Extract the [x, y] coordinate from the center of the cell holding the provided text.  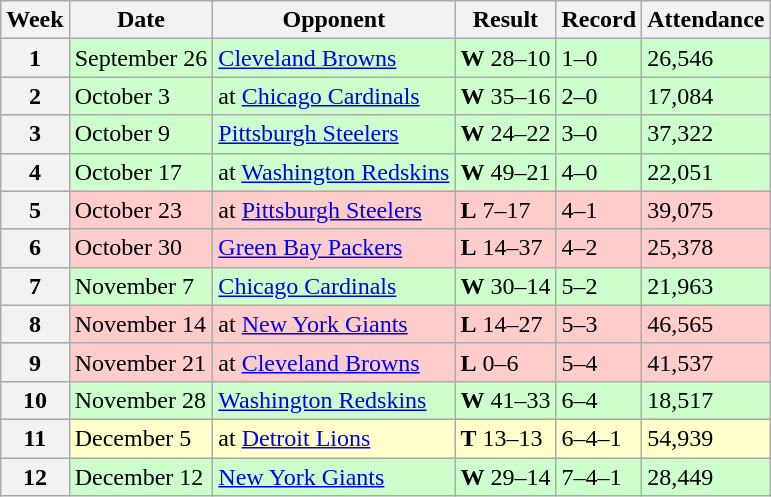
Chicago Cardinals [334, 286]
2 [35, 96]
3–0 [599, 134]
4 [35, 172]
6–4 [599, 400]
W 49–21 [506, 172]
5–2 [599, 286]
4–1 [599, 210]
November 14 [141, 324]
Week [35, 20]
28,449 [706, 477]
17,084 [706, 96]
1 [35, 58]
L 0–6 [506, 362]
at Washington Redskins [334, 172]
December 5 [141, 438]
8 [35, 324]
5–3 [599, 324]
21,963 [706, 286]
37,322 [706, 134]
October 17 [141, 172]
at Detroit Lions [334, 438]
4–2 [599, 248]
W 35–16 [506, 96]
18,517 [706, 400]
November 7 [141, 286]
Washington Redskins [334, 400]
W 30–14 [506, 286]
September 26 [141, 58]
L 14–27 [506, 324]
9 [35, 362]
October 30 [141, 248]
L 7–17 [506, 210]
39,075 [706, 210]
5–4 [599, 362]
October 9 [141, 134]
6–4–1 [599, 438]
10 [35, 400]
26,546 [706, 58]
5 [35, 210]
41,537 [706, 362]
1–0 [599, 58]
October 23 [141, 210]
December 12 [141, 477]
7–4–1 [599, 477]
12 [35, 477]
T 13–13 [506, 438]
W 41–33 [506, 400]
at New York Giants [334, 324]
2–0 [599, 96]
22,051 [706, 172]
54,939 [706, 438]
11 [35, 438]
W 24–22 [506, 134]
Cleveland Browns [334, 58]
Green Bay Packers [334, 248]
Record [599, 20]
W 29–14 [506, 477]
New York Giants [334, 477]
3 [35, 134]
Opponent [334, 20]
Result [506, 20]
Date [141, 20]
6 [35, 248]
at Chicago Cardinals [334, 96]
L 14–37 [506, 248]
W 28–10 [506, 58]
October 3 [141, 96]
25,378 [706, 248]
7 [35, 286]
November 21 [141, 362]
Attendance [706, 20]
Pittsburgh Steelers [334, 134]
at Pittsburgh Steelers [334, 210]
4–0 [599, 172]
46,565 [706, 324]
at Cleveland Browns [334, 362]
November 28 [141, 400]
